Identify which cell holds the provided text, then report its (X, Y) central coordinate. 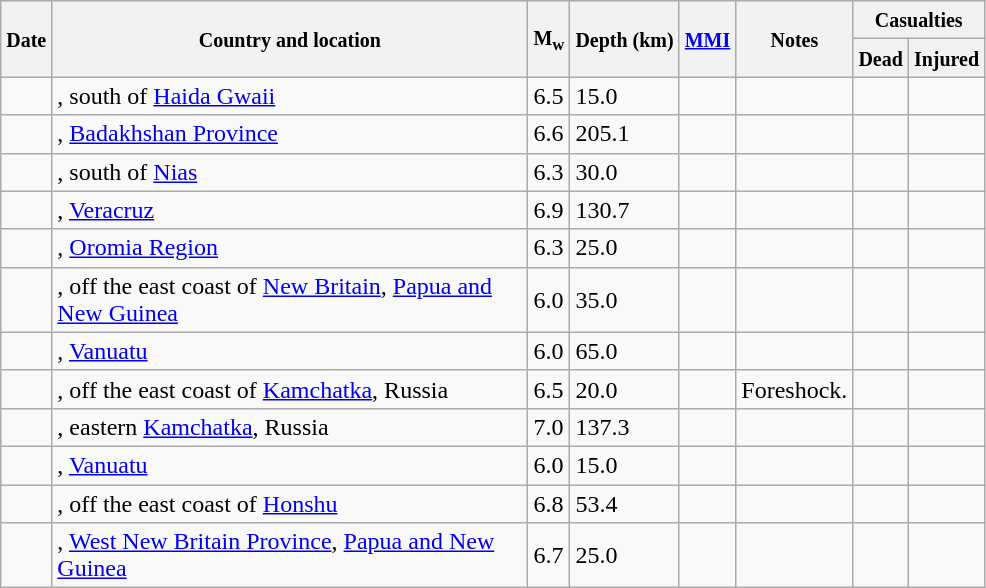
Injured (946, 58)
6.7 (549, 556)
7.0 (549, 427)
, off the east coast of Kamchatka, Russia (290, 389)
Foreshock. (794, 389)
, West New Britain Province, Papua and New Guinea (290, 556)
Depth (km) (624, 39)
65.0 (624, 351)
205.1 (624, 134)
Mw (549, 39)
Casualties (919, 20)
Date (26, 39)
, Oromia Region (290, 248)
53.4 (624, 503)
Country and location (290, 39)
20.0 (624, 389)
, off the east coast of New Britain, Papua and New Guinea (290, 300)
6.6 (549, 134)
6.8 (549, 503)
MMI (708, 39)
35.0 (624, 300)
Dead (881, 58)
6.9 (549, 210)
137.3 (624, 427)
, Badakhshan Province (290, 134)
130.7 (624, 210)
Notes (794, 39)
, Veracruz (290, 210)
, south of Haida Gwaii (290, 96)
, off the east coast of Honshu (290, 503)
, eastern Kamchatka, Russia (290, 427)
30.0 (624, 172)
, south of Nias (290, 172)
